Provide the [x, y] coordinate of the cell's center where the given text is located.  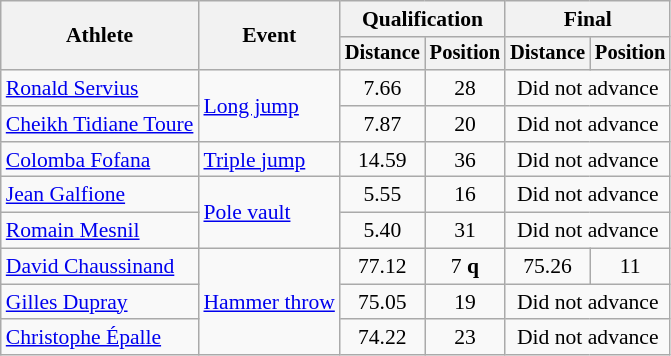
Athlete [100, 36]
19 [465, 302]
20 [465, 124]
7.87 [382, 124]
Jean Galfione [100, 195]
David Chaussinand [100, 267]
23 [465, 338]
Romain Mesnil [100, 231]
Final [588, 19]
11 [630, 267]
28 [465, 88]
Event [268, 36]
74.22 [382, 338]
Hammer throw [268, 302]
Ronald Servius [100, 88]
16 [465, 195]
75.05 [382, 302]
Cheikh Tidiane Toure [100, 124]
7.66 [382, 88]
5.55 [382, 195]
5.40 [382, 231]
Colomba Fofana [100, 160]
Pole vault [268, 212]
Triple jump [268, 160]
7 q [465, 267]
75.26 [548, 267]
Long jump [268, 106]
Qualification [422, 19]
Gilles Dupray [100, 302]
36 [465, 160]
Christophe Épalle [100, 338]
77.12 [382, 267]
31 [465, 231]
14.59 [382, 160]
